Capture the cell that displays the provided text and extract its [X, Y] central coordinate. 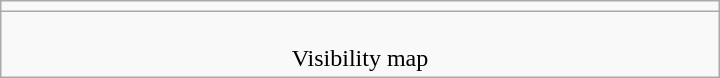
Visibility map [360, 44]
